Identify which cell holds the provided text, then report its (x, y) central coordinate. 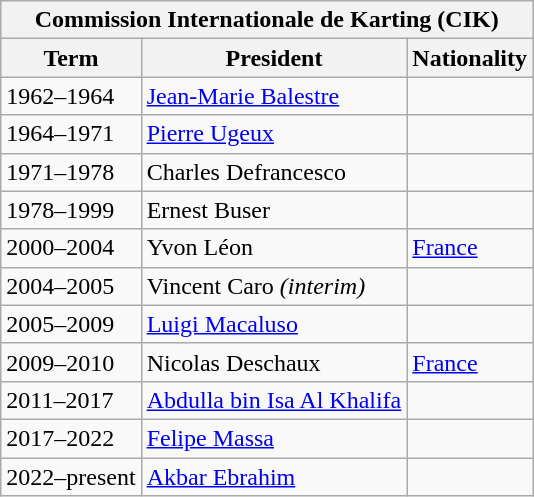
Akbar Ebrahim (274, 477)
Abdulla bin Isa Al Khalifa (274, 400)
2005–2009 (71, 324)
Jean-Marie Balestre (274, 96)
1971–1978 (71, 172)
Luigi Macaluso (274, 324)
Felipe Massa (274, 438)
Nationality (470, 58)
1978–1999 (71, 210)
Pierre Ugeux (274, 134)
1962–1964 (71, 96)
2022–present (71, 477)
2011–2017 (71, 400)
Commission Internationale de Karting (CIK) (267, 20)
2004–2005 (71, 286)
2009–2010 (71, 362)
Term (71, 58)
Nicolas Deschaux (274, 362)
2017–2022 (71, 438)
1964–1971 (71, 134)
Vincent Caro (interim) (274, 286)
Yvon Léon (274, 248)
2000–2004 (71, 248)
Ernest Buser (274, 210)
President (274, 58)
Charles Defrancesco (274, 172)
